Extract the [X, Y] coordinate from the center of the cell holding the provided text.  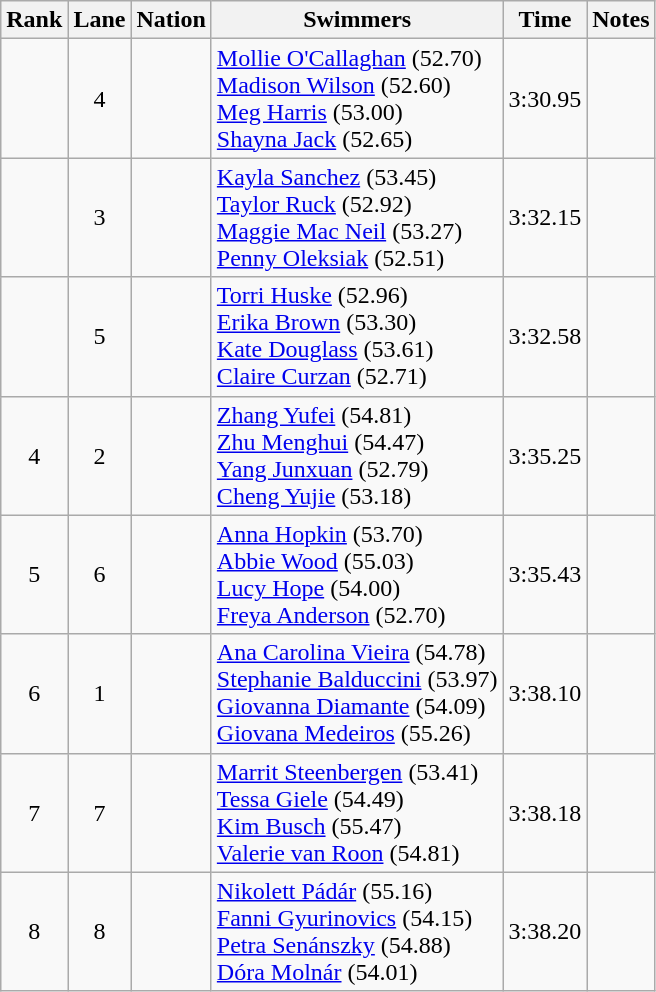
1 [100, 694]
Kayla Sanchez (53.45)Taylor Ruck (52.92)Maggie Mac Neil (53.27)Penny Oleksiak (52.51) [357, 218]
3 [100, 218]
3:38.18 [545, 812]
Mollie O'Callaghan (52.70)Madison Wilson (52.60)Meg Harris (53.00)Shayna Jack (52.65) [357, 98]
3:35.43 [545, 574]
Zhang Yufei (54.81)Zhu Menghui (54.47)Yang Junxuan (52.79)Cheng Yujie (53.18) [357, 456]
2 [100, 456]
Swimmers [357, 20]
Nation [171, 20]
Marrit Steenbergen (53.41)Tessa Giele (54.49)Kim Busch (55.47)Valerie van Roon (54.81) [357, 812]
3:38.20 [545, 932]
3:32.15 [545, 218]
3:35.25 [545, 456]
Ana Carolina Vieira (54.78)Stephanie Balduccini (53.97)Giovanna Diamante (54.09)Giovana Medeiros (55.26) [357, 694]
Lane [100, 20]
Time [545, 20]
Torri Huske (52.96)Erika Brown (53.30)Kate Douglass (53.61)Claire Curzan (52.71) [357, 336]
Anna Hopkin (53.70)Abbie Wood (55.03)Lucy Hope (54.00)Freya Anderson (52.70) [357, 574]
Nikolett Pádár (55.16)Fanni Gyurinovics (54.15)Petra Senánszky (54.88)Dóra Molnár (54.01) [357, 932]
3:30.95 [545, 98]
3:38.10 [545, 694]
Notes [621, 20]
Rank [34, 20]
3:32.58 [545, 336]
